Detect which cell encompasses the target text, then output its [X, Y] center coordinate. 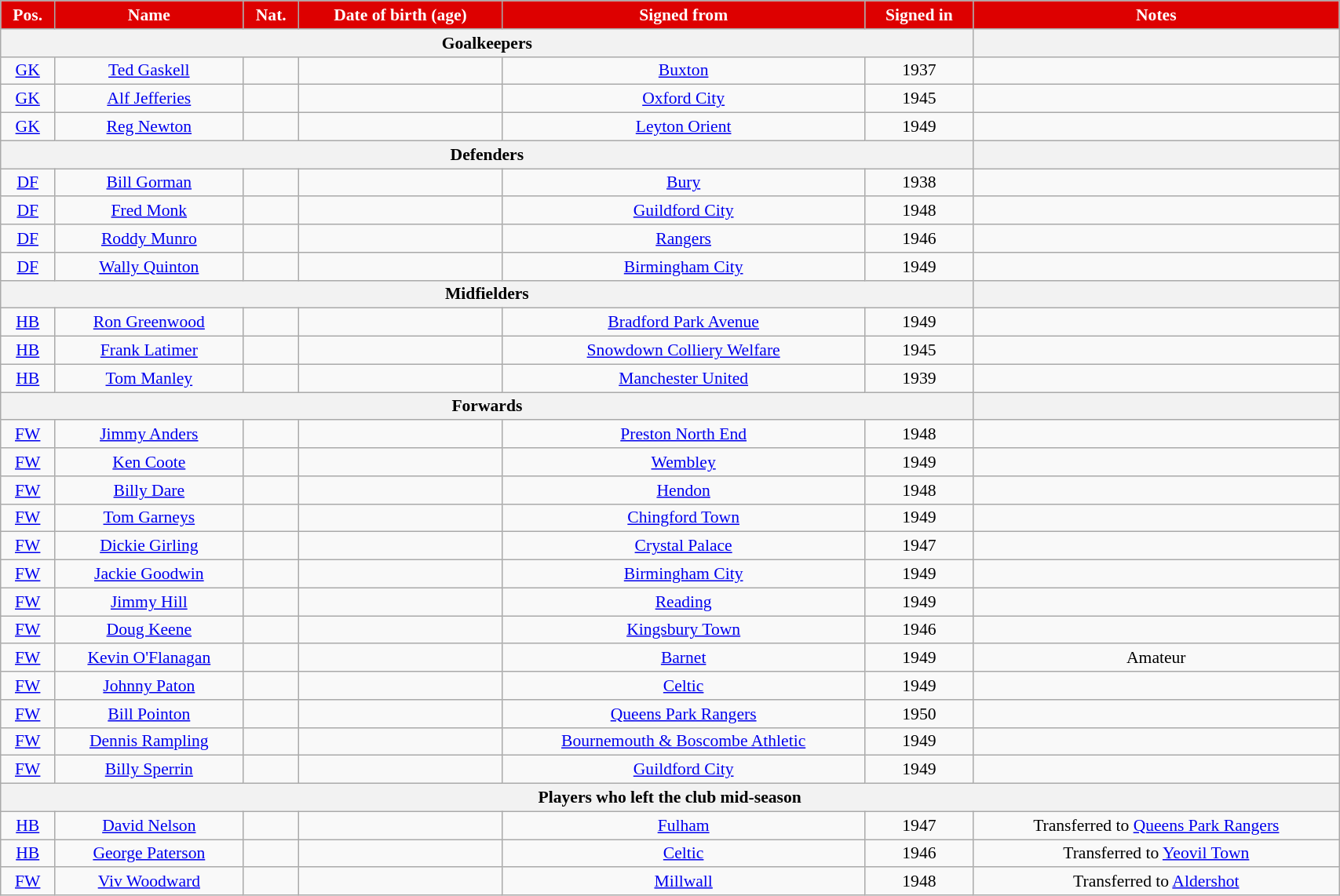
Billy Sperrin [149, 770]
Johnny Paton [149, 686]
Barnet [683, 658]
Transferred to Yeovil Town [1156, 854]
Bradford Park Avenue [683, 322]
Bury [683, 183]
Billy Dare [149, 490]
Hendon [683, 490]
Players who left the club mid-season [670, 798]
Transferred to Aldershot [1156, 882]
Tom Garneys [149, 518]
Ted Gaskell [149, 71]
Alf Jefferies [149, 99]
David Nelson [149, 825]
Wembley [683, 462]
Oxford City [683, 99]
Ken Coote [149, 462]
Ron Greenwood [149, 322]
Kevin O'Flanagan [149, 658]
Reading [683, 602]
Millwall [683, 882]
1950 [919, 714]
Transferred to Queens Park Rangers [1156, 825]
Jimmy Hill [149, 602]
Nat. [272, 15]
Signed in [919, 15]
Crystal Palace [683, 546]
Chingford Town [683, 518]
Bill Gorman [149, 183]
Jackie Goodwin [149, 574]
Forwards [487, 406]
Kingsbury Town [683, 630]
Reg Newton [149, 127]
Manchester United [683, 378]
Signed from [683, 15]
Dickie Girling [149, 546]
Goalkeepers [487, 43]
Snowdown Colliery Welfare [683, 351]
Notes [1156, 15]
Dennis Rampling [149, 741]
Preston North End [683, 435]
Leyton Orient [683, 127]
Fred Monk [149, 211]
1937 [919, 71]
Bill Pointon [149, 714]
1938 [919, 183]
Queens Park Rangers [683, 714]
Midfielders [487, 294]
Buxton [683, 71]
Pos. [28, 15]
Tom Manley [149, 378]
Wally Quinton [149, 267]
Defenders [487, 155]
Rangers [683, 239]
Fulham [683, 825]
1939 [919, 378]
Bournemouth & Boscombe Athletic [683, 741]
Jimmy Anders [149, 435]
Roddy Munro [149, 239]
Name [149, 15]
Viv Woodward [149, 882]
Amateur [1156, 658]
Date of birth (age) [400, 15]
Doug Keene [149, 630]
George Paterson [149, 854]
Frank Latimer [149, 351]
